Capture the cell that displays the provided text and extract its (X, Y) central coordinate. 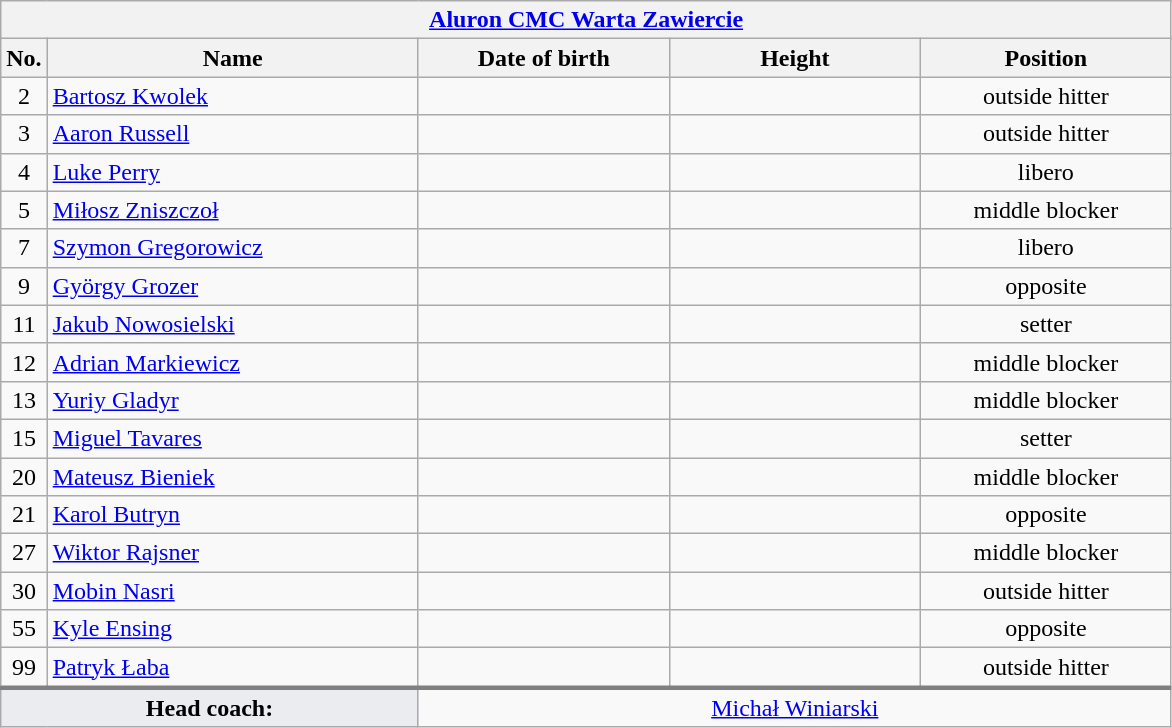
Mobin Nasri (232, 591)
Position (1046, 58)
11 (24, 324)
Patryk Łaba (232, 668)
Aluron CMC Warta Zawiercie (586, 20)
2 (24, 96)
15 (24, 438)
9 (24, 286)
Szymon Gregorowicz (232, 248)
27 (24, 553)
99 (24, 668)
13 (24, 400)
No. (24, 58)
7 (24, 248)
Height (794, 58)
30 (24, 591)
5 (24, 210)
20 (24, 477)
Aaron Russell (232, 134)
4 (24, 172)
55 (24, 629)
Adrian Markiewicz (232, 362)
Jakub Nowosielski (232, 324)
Wiktor Rajsner (232, 553)
Mateusz Bieniek (232, 477)
21 (24, 515)
György Grozer (232, 286)
12 (24, 362)
Bartosz Kwolek (232, 96)
Karol Butryn (232, 515)
Miłosz Zniszczoł (232, 210)
Date of birth (544, 58)
Luke Perry (232, 172)
Head coach: (210, 707)
Yuriy Gladyr (232, 400)
3 (24, 134)
Miguel Tavares (232, 438)
Name (232, 58)
Michał Winiarski (794, 707)
Kyle Ensing (232, 629)
